Pinpoint the cell where the given text exists, returning its (x, y) midpoint coordinate. 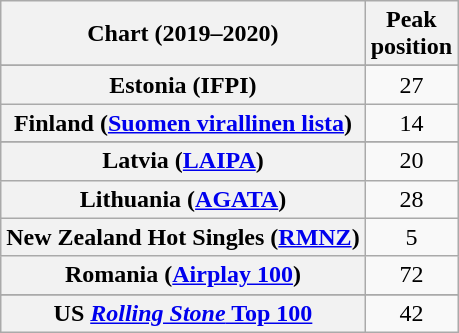
Estonia (IFPI) (183, 85)
New Zealand Hot Singles (RMNZ) (183, 237)
US Rolling Stone Top 100 (183, 313)
27 (411, 85)
Chart (2019–2020) (183, 34)
28 (411, 199)
Latvia (LAIPA) (183, 161)
14 (411, 123)
20 (411, 161)
Finland (Suomen virallinen lista) (183, 123)
Lithuania (AGATA) (183, 199)
Peakposition (411, 34)
5 (411, 237)
72 (411, 275)
Romania (Airplay 100) (183, 275)
42 (411, 313)
